Extract the (x, y) coordinate from the center of the cell holding the provided text.  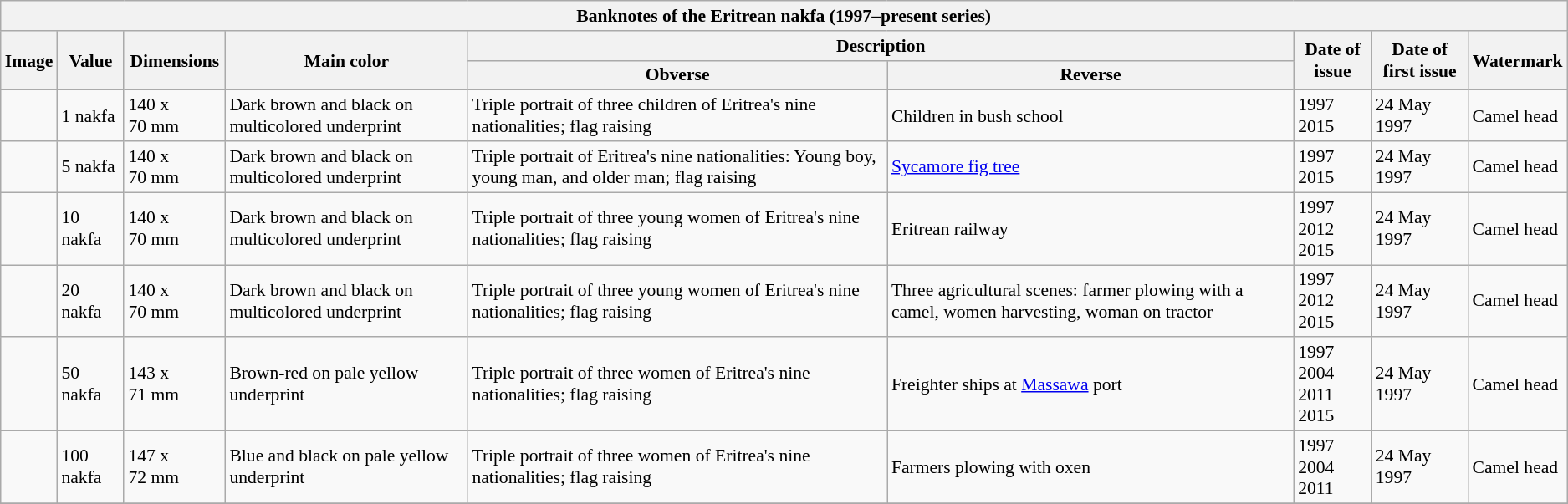
Image (29, 60)
Description (881, 46)
5 nakfa (90, 167)
Date of first issue (1420, 60)
Eritrean railway (1090, 229)
1 nakfa (90, 115)
50 nakfa (90, 384)
143 x 71 mm (174, 384)
147 x 72 mm (174, 468)
Banknotes of the Eritrean nakfa (1997–present series) (784, 16)
Blue and black on pale yellow underprint (346, 468)
199720042011 (1333, 468)
Sycamore fig tree (1090, 167)
100 nakfa (90, 468)
Main color (346, 60)
1997200420112015 (1333, 384)
Brown-red on pale yellow underprint (346, 384)
Farmers plowing with oxen (1090, 468)
Triple portrait of Eritrea's nine nationalities: Young boy, young man, and older man; flag raising (677, 167)
Obverse (677, 75)
Triple portrait of three children of Eritrea's nine nationalities; flag raising (677, 115)
Value (90, 60)
Children in bush school (1090, 115)
Date of issue (1333, 60)
Dimensions (174, 60)
20 nakfa (90, 301)
Watermark (1518, 60)
Three agricultural scenes: farmer plowing with a camel, women harvesting, woman on tractor (1090, 301)
Reverse (1090, 75)
10 nakfa (90, 229)
Freighter ships at Massawa port (1090, 384)
